Return [X, Y] of the center of cell containing provided text 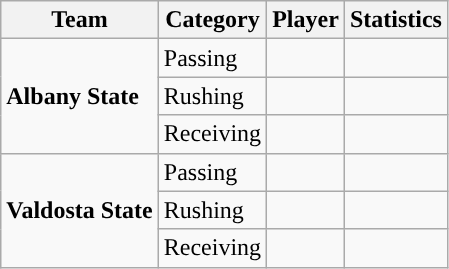
Player [306, 20]
Valdosta State [80, 210]
Team [80, 20]
Albany State [80, 96]
Statistics [396, 20]
Category [212, 20]
